Capture the cell that displays the provided text and extract its [x, y] central coordinate. 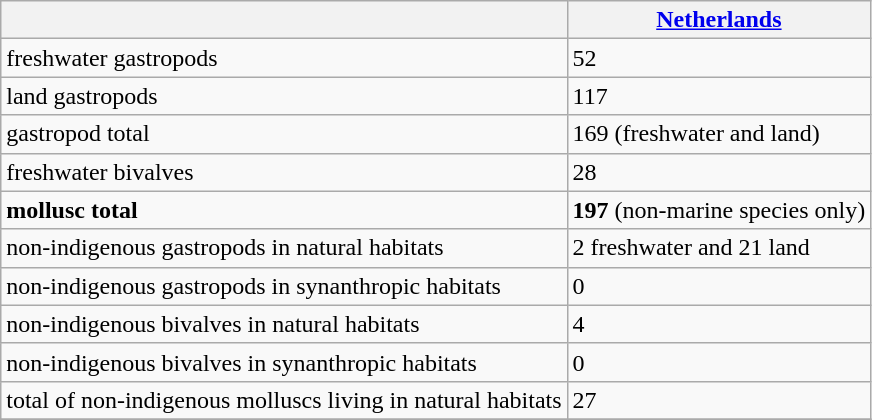
non-indigenous bivalves in natural habitats [284, 324]
non-indigenous gastropods in natural habitats [284, 248]
28 [719, 172]
non-indigenous bivalves in synanthropic habitats [284, 362]
117 [719, 96]
197 (non-marine species only) [719, 210]
freshwater bivalves [284, 172]
gastropod total [284, 134]
27 [719, 400]
mollusc total [284, 210]
2 freshwater and 21 land [719, 248]
freshwater gastropods [284, 58]
169 (freshwater and land) [719, 134]
land gastropods [284, 96]
Netherlands [719, 20]
52 [719, 58]
non-indigenous gastropods in synanthropic habitats [284, 286]
4 [719, 324]
total of non-indigenous molluscs living in natural habitats [284, 400]
